Scan for the cell matching the given text and deliver its [x, y] coordinate at center. 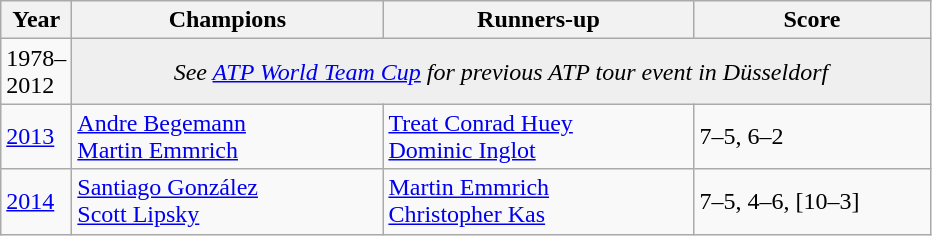
2013 [36, 136]
Andre Begemann Martin Emmrich [228, 136]
Santiago González Scott Lipsky [228, 202]
See ATP World Team Cup for previous ATP tour event in Düsseldorf [501, 72]
Runners-up [538, 20]
2014 [36, 202]
Year [36, 20]
Martin Emmrich Christopher Kas [538, 202]
Champions [228, 20]
7–5, 6–2 [812, 136]
1978–2012 [36, 72]
Score [812, 20]
7–5, 4–6, [10–3] [812, 202]
Treat Conrad Huey Dominic Inglot [538, 136]
